From the cell containing the given text, extract its center point as [x, y] coordinate. 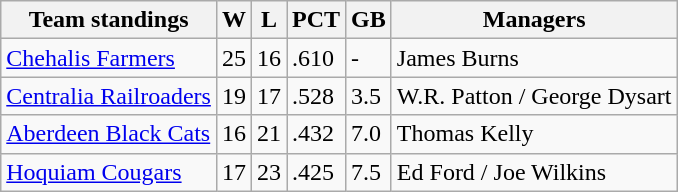
Team standings [109, 20]
21 [268, 134]
23 [268, 172]
.425 [316, 172]
7.0 [369, 134]
Thomas Kelly [534, 134]
7.5 [369, 172]
Centralia Railroaders [109, 96]
Hoquiam Cougars [109, 172]
.432 [316, 134]
.528 [316, 96]
Aberdeen Black Cats [109, 134]
- [369, 58]
Managers [534, 20]
L [268, 20]
PCT [316, 20]
Ed Ford / Joe Wilkins [534, 172]
.610 [316, 58]
3.5 [369, 96]
19 [234, 96]
W.R. Patton / George Dysart [534, 96]
Chehalis Farmers [109, 58]
GB [369, 20]
W [234, 20]
25 [234, 58]
James Burns [534, 58]
